Pinpoint the cell where the given text exists, returning its [X, Y] midpoint coordinate. 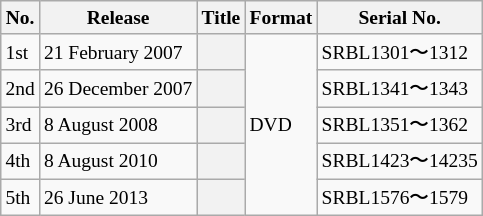
8 August 2010 [118, 161]
SRBL1351〜1362 [400, 125]
SRBL1576〜1579 [400, 197]
Release [118, 18]
3rd [20, 125]
8 August 2008 [118, 125]
Format [281, 18]
5th [20, 197]
SRBL1341〜1343 [400, 88]
SRBL1423〜14235 [400, 161]
26 June 2013 [118, 197]
Title [221, 18]
No. [20, 18]
Serial No. [400, 18]
4th [20, 161]
SRBL1301〜1312 [400, 52]
21 February 2007 [118, 52]
2nd [20, 88]
26 December 2007 [118, 88]
DVD [281, 124]
1st [20, 52]
